Return (X, Y) of the center of cell containing provided text 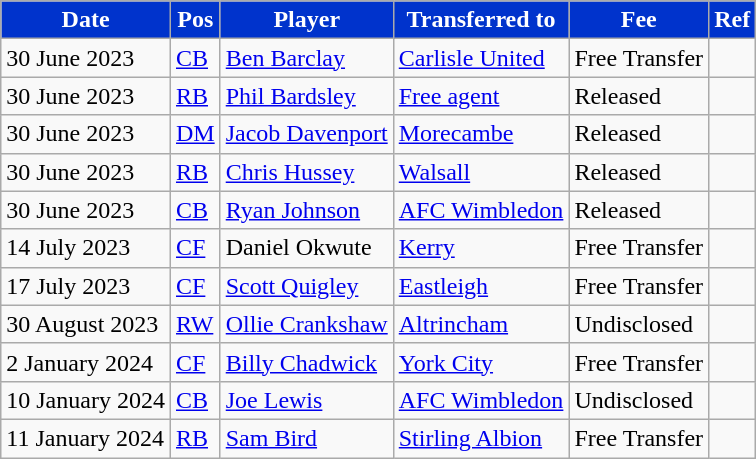
Daniel Okwute (306, 248)
Date (86, 20)
Pos (195, 20)
Billy Chadwick (306, 362)
Morecambe (481, 134)
Phil Bardsley (306, 96)
2 January 2024 (86, 362)
14 July 2023 (86, 248)
York City (481, 362)
Ryan Johnson (306, 210)
Carlisle United (481, 58)
Transferred to (481, 20)
Joe Lewis (306, 400)
Jacob Davenport (306, 134)
Eastleigh (481, 286)
11 January 2024 (86, 438)
Stirling Albion (481, 438)
Walsall (481, 172)
Fee (639, 20)
DM (195, 134)
Player (306, 20)
30 August 2023 (86, 324)
Kerry (481, 248)
Altrincham (481, 324)
Ref (732, 20)
Sam Bird (306, 438)
Ben Barclay (306, 58)
RW (195, 324)
Chris Hussey (306, 172)
10 January 2024 (86, 400)
Free agent (481, 96)
17 July 2023 (86, 286)
Ollie Crankshaw (306, 324)
Scott Quigley (306, 286)
